Return the (x, y) coordinate for the center point of the cell that contains the specified text.  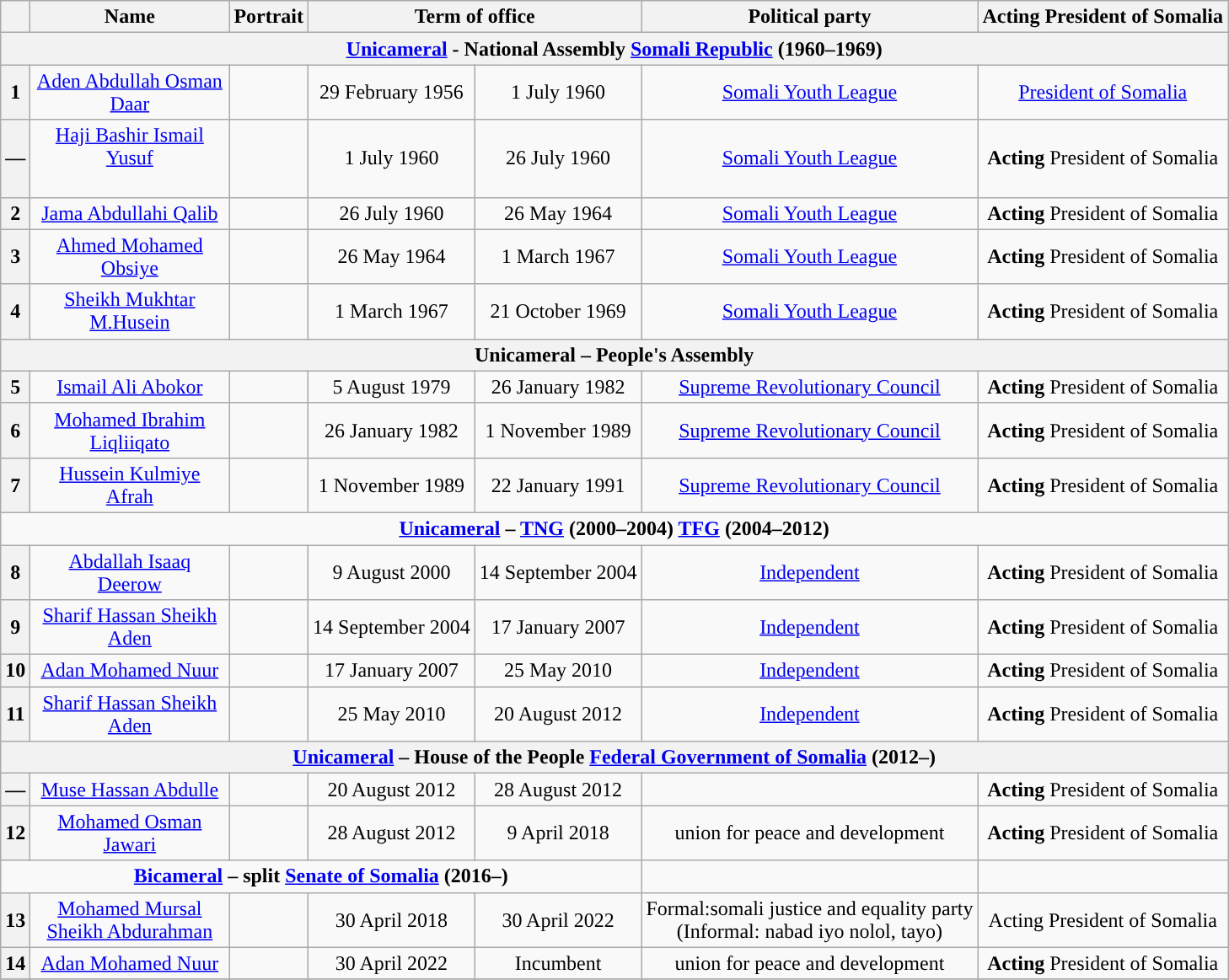
Unicameral – House of the People Federal Government of Somalia (2012–) (614, 758)
9 (15, 627)
22 January 1991 (558, 485)
29 February 1956 (392, 93)
9 April 2018 (558, 833)
Portrait (269, 17)
Hussein Kulmiye Afrah (130, 485)
Mohamed Mursal Sheikh Abdurahman (130, 920)
9 August 2000 (392, 571)
Ahmed Mohamed Obsiye (130, 256)
Unicameral – TNG (2000–2004) TFG (2004–2012) (614, 528)
Sheikh Mukhtar M.Husein (130, 312)
4 (15, 312)
Haji Bashir Ismail Yusuf (130, 158)
7 (15, 485)
Unicameral – People's Assembly (614, 355)
Aden Abdullah Osman Daar (130, 93)
11 (15, 715)
Name (130, 17)
21 October 1969 (558, 312)
Term of office (475, 17)
Incumbent (558, 963)
14 (15, 963)
8 (15, 571)
30 April 2018 (392, 920)
Mohamed Ibrahim Liqliiqato (130, 430)
Ismail Ali Abokor (130, 387)
2 (15, 213)
Political party (809, 17)
Abdallah Isaaq Deerow (130, 571)
10 (15, 671)
Bicameral – split Senate of Somalia (2016–) (321, 876)
12 (15, 833)
1 (15, 93)
President of Somalia (1103, 93)
Mohamed Osman Jawari (130, 833)
Formal:somali justice and equality party(Informal: nabad iyo nolol, tayo) (809, 920)
Muse Hassan Abdulle (130, 790)
Jama Abdullahi Qalib (130, 213)
Unicameral - National Assembly Somali Republic (1960–1969) (614, 49)
5 August 1979 (392, 387)
5 (15, 387)
13 (15, 920)
6 (15, 430)
3 (15, 256)
